Return the [X, Y] coordinate for the center point of the cell that contains the specified text.  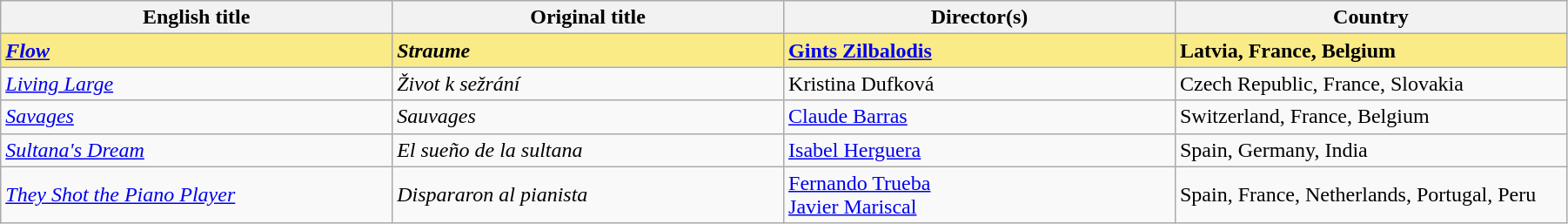
El sueño de la sultana [588, 150]
Director(s) [980, 17]
Savages [197, 117]
Original title [588, 17]
Claude Barras [980, 117]
They Shot the Piano Player [197, 195]
Flow [197, 51]
Dispararon al pianista [588, 195]
Gints Zilbalodis [980, 51]
Isabel Herguera [980, 150]
Fernando Trueba Javier Mariscal [980, 195]
Sauvages [588, 117]
Czech Republic, France, Slovakia [1370, 84]
Spain, Germany, India [1370, 150]
Spain, France, Netherlands, Portugal, Peru [1370, 195]
Život k sežrání [588, 84]
Straume [588, 51]
Latvia, France, Belgium [1370, 51]
English title [197, 17]
Sultana's Dream [197, 150]
Kristina Dufková [980, 84]
Living Large [197, 84]
Country [1370, 17]
Switzerland, France, Belgium [1370, 117]
